Search for the cell housing the specified text and yield its (X, Y) center coordinate. 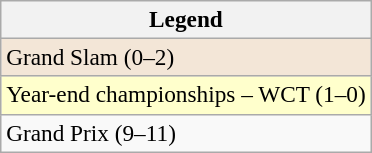
Grand Slam (0–2) (186, 57)
Grand Prix (9–11) (186, 133)
Legend (186, 19)
Year-end championships – WCT (1–0) (186, 95)
